For the text-containing cell, return its midpoint in [x, y] coordinate format. 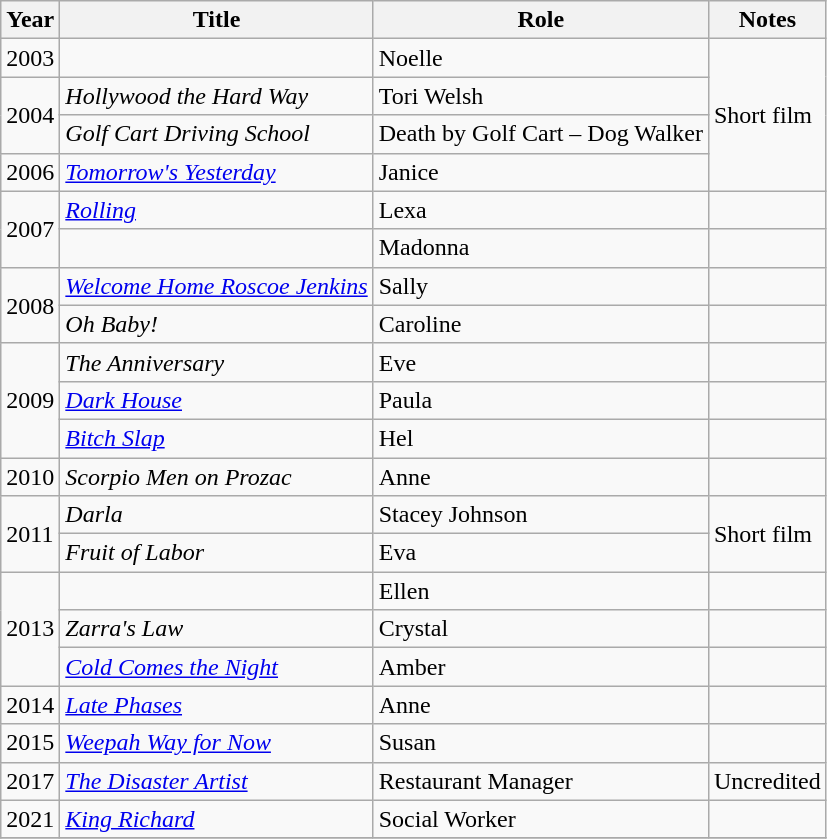
Eve [540, 362]
Janice [540, 172]
Paula [540, 400]
2003 [30, 58]
Dark House [216, 400]
Tori Welsh [540, 96]
Role [540, 20]
Susan [540, 743]
Sally [540, 286]
2017 [30, 781]
Hollywood the Hard Way [216, 96]
Cold Comes the Night [216, 667]
Darla [216, 515]
Year [30, 20]
2006 [30, 172]
2015 [30, 743]
Social Worker [540, 819]
Fruit of Labor [216, 553]
2010 [30, 477]
2014 [30, 705]
2008 [30, 305]
Late Phases [216, 705]
Tomorrow's Yesterday [216, 172]
2009 [30, 400]
2021 [30, 819]
Title [216, 20]
Death by Golf Cart – Dog Walker [540, 134]
2011 [30, 534]
Noelle [540, 58]
Restaurant Manager [540, 781]
Golf Cart Driving School [216, 134]
Uncredited [767, 781]
Weepah Way for Now [216, 743]
Oh Baby! [216, 324]
Madonna [540, 248]
Stacey Johnson [540, 515]
Crystal [540, 629]
Lexa [540, 210]
Rolling [216, 210]
Zarra's Law [216, 629]
Notes [767, 20]
The Anniversary [216, 362]
2004 [30, 115]
2007 [30, 229]
Ellen [540, 591]
Welcome Home Roscoe Jenkins [216, 286]
Caroline [540, 324]
2013 [30, 629]
Hel [540, 438]
Bitch Slap [216, 438]
Eva [540, 553]
Amber [540, 667]
Scorpio Men on Prozac [216, 477]
The Disaster Artist [216, 781]
King Richard [216, 819]
